Locate the cell with the specified text and output its [X, Y] center coordinate. 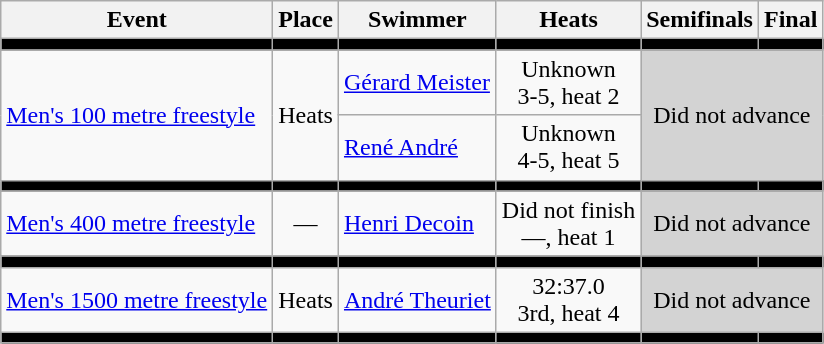
André Theuriet [417, 300]
Unknown 3-5, heat 2 [568, 82]
— [306, 224]
Place [306, 20]
Swimmer [417, 20]
Event [137, 20]
32:37.0 3rd, heat 4 [568, 300]
Henri Decoin [417, 224]
René André [417, 148]
Men's 400 metre freestyle [137, 224]
Did not finish —, heat 1 [568, 224]
Men's 1500 metre freestyle [137, 300]
Final [790, 20]
Semifinals [700, 20]
Unknown 4-5, heat 5 [568, 148]
Gérard Meister [417, 82]
Men's 100 metre freestyle [137, 115]
